Search for the cell housing the specified text and yield its (X, Y) center coordinate. 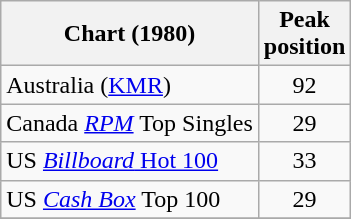
US Billboard Hot 100 (130, 161)
Canada RPM Top Singles (130, 123)
Australia (KMR) (130, 85)
US Cash Box Top 100 (130, 199)
92 (304, 85)
33 (304, 161)
Chart (1980) (130, 34)
Peakposition (304, 34)
